Identify which cell holds the provided text, then report its (x, y) central coordinate. 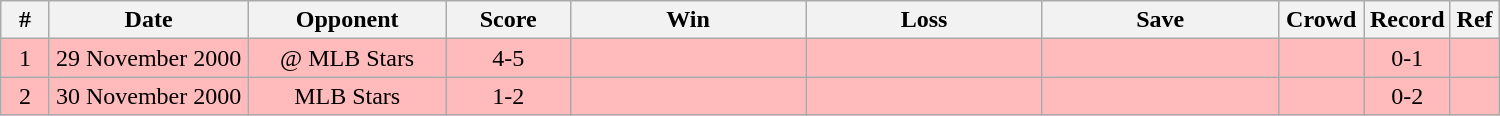
MLB Stars (348, 96)
Date (148, 20)
Win (688, 20)
Ref (1474, 20)
@ MLB Stars (348, 58)
Crowd (1321, 20)
30 November 2000 (148, 96)
Loss (924, 20)
2 (26, 96)
0-2 (1407, 96)
29 November 2000 (148, 58)
0-1 (1407, 58)
Record (1407, 20)
4-5 (508, 58)
1-2 (508, 96)
# (26, 20)
Opponent (348, 20)
1 (26, 58)
Score (508, 20)
Save (1160, 20)
